For the text-containing cell, return its midpoint in [X, Y] coordinate format. 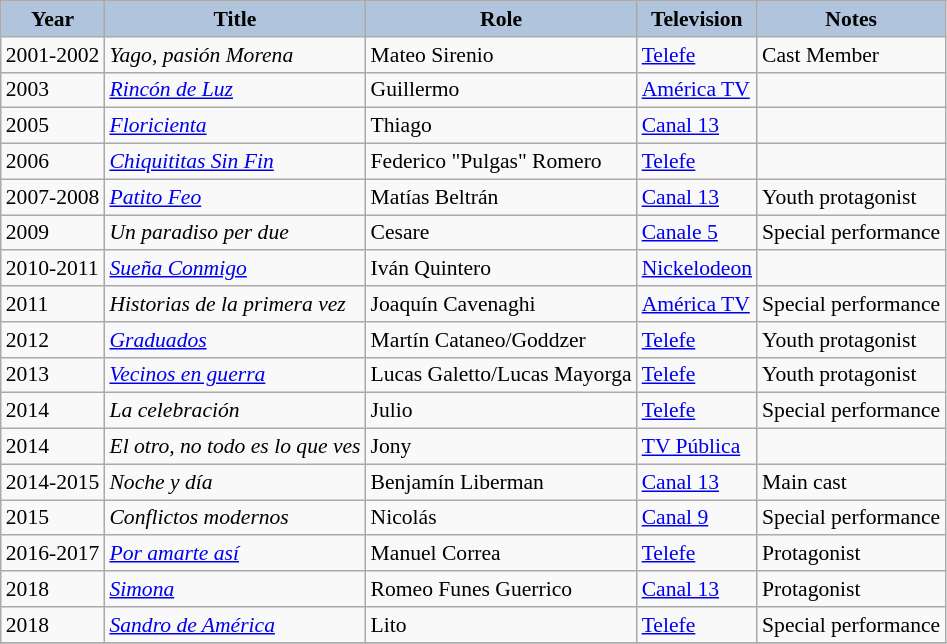
Romeo Funes Guerrico [502, 589]
2003 [53, 90]
Television [697, 19]
Chiquititas Sin Fin [234, 162]
Patito Feo [234, 197]
Nicolás [502, 518]
Floricienta [234, 126]
Role [502, 19]
Martín Cataneo/Goddzer [502, 340]
Main cast [851, 482]
Lucas Galetto/Lucas Mayorga [502, 375]
2007-2008 [53, 197]
Cesare [502, 233]
Jony [502, 447]
Title [234, 19]
Nickelodeon [697, 269]
Manuel Correa [502, 554]
Lito [502, 625]
Simona [234, 589]
2001-2002 [53, 55]
Rincón de Luz [234, 90]
TV Pública [697, 447]
Noche y día [234, 482]
Conflictos modernos [234, 518]
Joaquín Cavenaghi [502, 304]
Notes [851, 19]
Sueña Conmigo [234, 269]
2014-2015 [53, 482]
Year [53, 19]
El otro, no todo es lo que ves [234, 447]
2009 [53, 233]
2015 [53, 518]
Canale 5 [697, 233]
2011 [53, 304]
Mateo Sirenio [502, 55]
Un paradiso per due [234, 233]
Benjamín Liberman [502, 482]
Graduados [234, 340]
Iván Quintero [502, 269]
2016-2017 [53, 554]
2006 [53, 162]
2013 [53, 375]
Historias de la primera vez [234, 304]
2005 [53, 126]
Yago, pasión Morena [234, 55]
2012 [53, 340]
Cast Member [851, 55]
Julio [502, 411]
2010-2011 [53, 269]
Guillermo [502, 90]
Sandro de América [234, 625]
Por amarte así [234, 554]
Matías Beltrán [502, 197]
Thiago [502, 126]
La celebración [234, 411]
Federico "Pulgas" Romero [502, 162]
Canal 9 [697, 518]
Vecinos en guerra [234, 375]
